Search for the cell housing the specified text and yield its [X, Y] center coordinate. 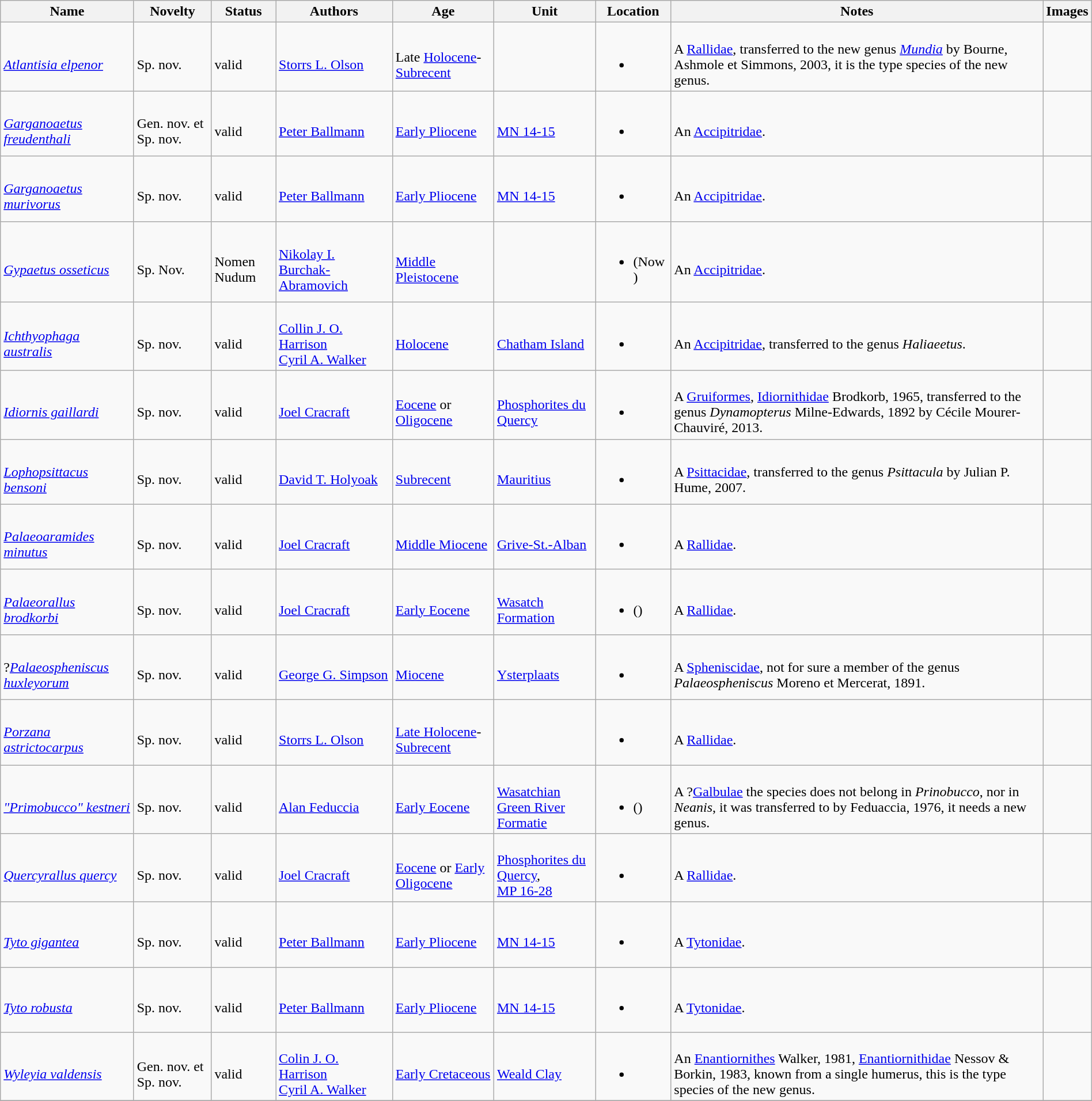
Atlantisia elpenor [67, 56]
Porzana astrictocarpus [67, 732]
An Enantiornithes Walker, 1981, Enantiornithidae Nessov & Borkin, 1983, known from a single humerus, this is the type species of the new genus. [857, 1067]
Gypaetus osseticus [67, 262]
Wyleyia valdensis [67, 1067]
Ysterplaats [544, 667]
?Palaeospheniscus huxleyorum [67, 667]
Mauritius [544, 471]
A Psittacidae, transferred to the genus Psittacula by Julian P. Hume, 2007. [857, 471]
Name [67, 12]
Novelty [173, 12]
A Spheniscidae, not for sure a member of the genus Palaeospheniscus Moreno et Mercerat, 1891. [857, 667]
Status [244, 12]
(Now ) [634, 262]
A Gruiformes, Idiornithidae Brodkorb, 1965, transferred to the genus Dynamopterus Milne-Edwards, 1892 by Cécile Mourer-Chauviré, 2013. [857, 404]
Unit [544, 12]
Phosphorites du Quercy,MP 16-28 [544, 868]
Tyto gigantea [67, 934]
Tyto robusta [67, 1000]
Collin J. O. HarrisonCyril A. Walker [334, 336]
Eocene or Early Oligocene [443, 868]
An Accipitridae, transferred to the genus Haliaeetus. [857, 336]
A ?Galbulae the species does not belong in Prinobucco, nor in Neanis, it was transferred to by Feduaccia, 1976, it needs a new genus. [857, 800]
WasatchianGreen River Formatie [544, 800]
Quercyrallus quercy [67, 868]
Palaeoaramides minutus [67, 537]
Notes [857, 12]
Lophopsittacus bensoni [67, 471]
David T. Holyoak [334, 471]
Nomen Nudum [244, 262]
Miocene [443, 667]
Middle Pleistocene [443, 262]
Middle Miocene [443, 537]
Idiornis gaillardi [67, 404]
A Rallidae, transferred to the new genus Mundia by Bourne, Ashmole et Simmons, 2003, it is the type species of the new genus. [857, 56]
Phosphorites du Quercy [544, 404]
Grive-St.-Alban [544, 537]
Alan Feduccia [334, 800]
Palaeorallus brodkorbi [67, 601]
Sp. Nov. [173, 262]
Subrecent [443, 471]
Weald Clay [544, 1067]
"Primobucco" kestneri [67, 800]
Early Cretaceous [443, 1067]
Wasatch Formation [544, 601]
Images [1067, 12]
Garganoaetus murivorus [67, 189]
Holocene [443, 336]
Nikolay I. Burchak-Abramovich [334, 262]
Ichthyophaga australis [67, 336]
Location [634, 12]
Chatham Island [544, 336]
Age [443, 12]
Eocene or Oligocene [443, 404]
Colin J. O. HarrisonCyril A. Walker [334, 1067]
Authors [334, 12]
Garganoaetus freudenthali [67, 123]
George G. Simpson [334, 667]
